Identify which cell holds the provided text, then report its (X, Y) central coordinate. 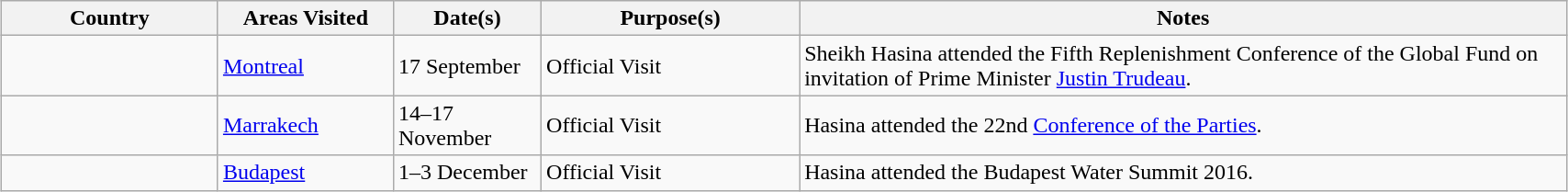
1–3 December (466, 173)
Marrakech (305, 125)
Purpose(s) (670, 18)
Hasina attended the Budapest Water Summit 2016. (1183, 173)
14–17 November (466, 125)
Montreal (305, 66)
Areas Visited (305, 18)
Date(s) (466, 18)
Sheikh Hasina attended the Fifth Replenishment Conference of the Global Fund on invitation of Prime Minister Justin Trudeau. (1183, 66)
Country (109, 18)
Notes (1183, 18)
Hasina attended the 22nd Conference of the Parties. (1183, 125)
17 September (466, 66)
Budapest (305, 173)
